Pinpoint the cell where the given text exists, returning its (x, y) midpoint coordinate. 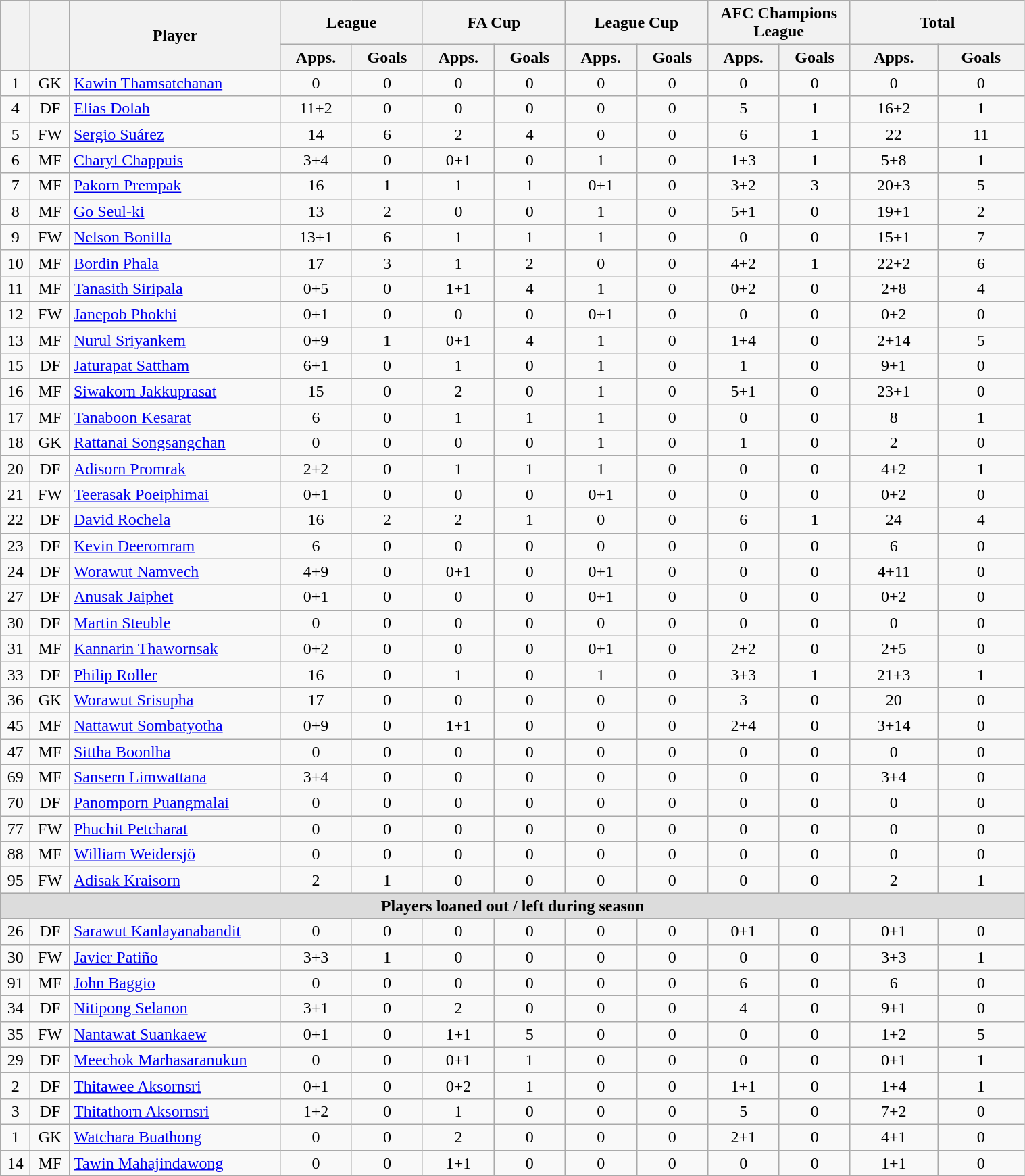
26 (16, 931)
David Rochela (174, 520)
1+3 (743, 160)
33 (16, 674)
31 (16, 648)
Worawut Srisupha (174, 700)
Tawin Mahajindawong (174, 1162)
12 (16, 314)
Sansern Limwattana (174, 777)
Rattanai Songsangchan (174, 443)
3+1 (316, 1008)
Adisak Kraisorn (174, 880)
45 (16, 725)
15+1 (894, 237)
Players loaned out / left during season (512, 906)
29 (16, 1060)
11+2 (316, 109)
21 (16, 494)
Nelson Bonilla (174, 237)
2+4 (743, 725)
70 (16, 803)
Kawin Thamsatchanan (174, 83)
18 (16, 443)
7+2 (894, 1111)
Pakorn Prempak (174, 186)
91 (16, 983)
Go Seul-ki (174, 211)
6+1 (316, 366)
Watchara Buathong (174, 1137)
Nurul Sriyankem (174, 340)
2+8 (894, 288)
Charyl Chappuis (174, 160)
Nantawat Suankaew (174, 1034)
88 (16, 854)
Siwakorn Jakkuprasat (174, 392)
36 (16, 700)
69 (16, 777)
League Cup (636, 23)
Sittha Boonlha (174, 752)
27 (16, 597)
95 (16, 880)
13+1 (316, 237)
3+2 (743, 186)
Thitawee Aksornsri (174, 1085)
Tanasith Siripala (174, 288)
0+5 (316, 288)
22+2 (894, 263)
Nattawut Sombatyotha (174, 725)
Adisorn Promrak (174, 469)
Jaturapat Sattham (174, 366)
League (351, 23)
Bordin Phala (174, 263)
John Baggio (174, 983)
16+2 (894, 109)
Thitathorn Aksornsri (174, 1111)
Kannarin Thawornsak (174, 648)
4+9 (316, 571)
77 (16, 829)
William Weidersjö (174, 854)
Martin Steuble (174, 623)
Total (937, 23)
19+1 (894, 211)
Anusak Jaiphet (174, 597)
23+1 (894, 392)
Panomporn Puangmalai (174, 803)
20+3 (894, 186)
Worawut Namvech (174, 571)
2+1 (743, 1137)
FA Cup (493, 23)
Philip Roller (174, 674)
3+14 (894, 725)
4+1 (894, 1137)
Meechok Marhasaranukun (174, 1060)
4+11 (894, 571)
Phuchit Petcharat (174, 829)
Tanaboon Kesarat (174, 417)
23 (16, 546)
Elias Dolah (174, 109)
AFC Champions League (778, 23)
35 (16, 1034)
Sarawut Kanlayanabandit (174, 931)
2+5 (894, 648)
Player (174, 35)
34 (16, 1008)
Teerasak Poeiphimai (174, 494)
Kevin Deeromram (174, 546)
2+14 (894, 340)
9 (16, 237)
10 (16, 263)
21+3 (894, 674)
Nitipong Selanon (174, 1008)
5+8 (894, 160)
47 (16, 752)
Sergio Suárez (174, 134)
Janepob Phokhi (174, 314)
Javier Patiño (174, 957)
